Scan for the cell matching the given text and deliver its [x, y] coordinate at center. 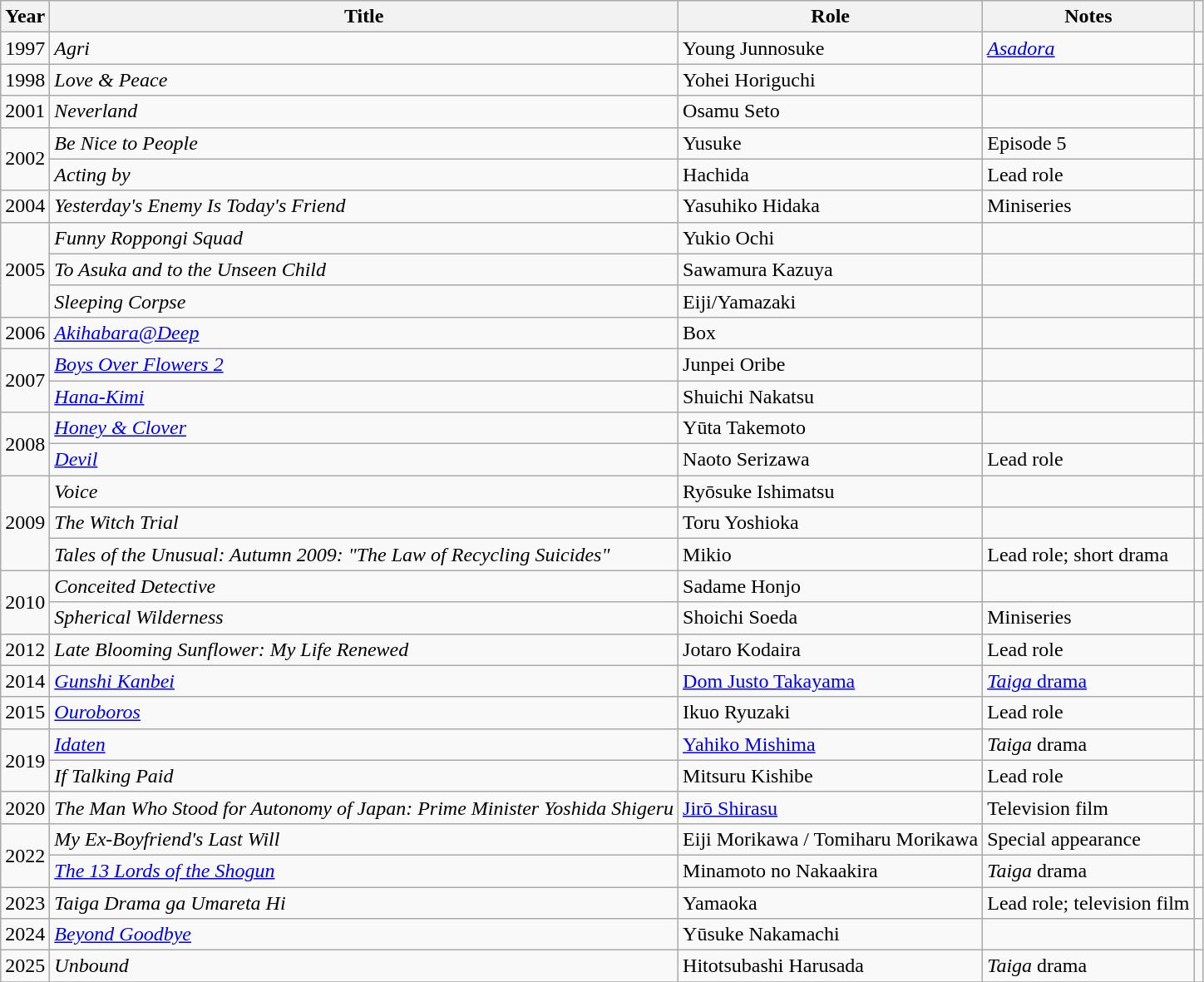
Hitotsubashi Harusada [831, 966]
Episode 5 [1088, 143]
Young Junnosuke [831, 48]
Shuichi Nakatsu [831, 397]
Television film [1088, 807]
Mitsuru Kishibe [831, 776]
Sawamura Kazuya [831, 269]
Akihabara@Deep [364, 333]
2010 [25, 602]
2006 [25, 333]
Special appearance [1088, 839]
Hachida [831, 175]
Ryōsuke Ishimatsu [831, 491]
2020 [25, 807]
Title [364, 17]
Toru Yoshioka [831, 523]
Sleeping Corpse [364, 301]
Mikio [831, 555]
Acting by [364, 175]
Naoto Serizawa [831, 460]
Late Blooming Sunflower: My Life Renewed [364, 649]
Box [831, 333]
Lead role; short drama [1088, 555]
1998 [25, 80]
The 13 Lords of the Shogun [364, 871]
Eiji Morikawa / Tomiharu Morikawa [831, 839]
Eiji/Yamazaki [831, 301]
Yahiko Mishima [831, 744]
Love & Peace [364, 80]
Spherical Wilderness [364, 618]
Jirō Shirasu [831, 807]
Dom Justo Takayama [831, 681]
Devil [364, 460]
Sadame Honjo [831, 586]
2024 [25, 935]
Lead role; television film [1088, 902]
2015 [25, 713]
The Witch Trial [364, 523]
Yūta Takemoto [831, 428]
Tales of the Unusual: Autumn 2009: "The Law of Recycling Suicides" [364, 555]
2005 [25, 269]
Honey & Clover [364, 428]
2012 [25, 649]
Gunshi Kanbei [364, 681]
Notes [1088, 17]
2009 [25, 523]
Asadora [1088, 48]
Taiga Drama ga Umareta Hi [364, 902]
Unbound [364, 966]
Agri [364, 48]
2025 [25, 966]
Beyond Goodbye [364, 935]
To Asuka and to the Unseen Child [364, 269]
2022 [25, 855]
2004 [25, 206]
Yamaoka [831, 902]
2019 [25, 760]
My Ex-Boyfriend's Last Will [364, 839]
2008 [25, 444]
Yohei Horiguchi [831, 80]
2002 [25, 159]
1997 [25, 48]
Ikuo Ryuzaki [831, 713]
Be Nice to People [364, 143]
Shoichi Soeda [831, 618]
2023 [25, 902]
Yasuhiko Hidaka [831, 206]
Funny Roppongi Squad [364, 238]
Neverland [364, 111]
Junpei Oribe [831, 364]
Osamu Seto [831, 111]
Conceited Detective [364, 586]
Yusuke [831, 143]
Role [831, 17]
Ouroboros [364, 713]
2014 [25, 681]
Hana-Kimi [364, 397]
Yesterday's Enemy Is Today's Friend [364, 206]
Yukio Ochi [831, 238]
The Man Who Stood for Autonomy of Japan: Prime Minister Yoshida Shigeru [364, 807]
2007 [25, 380]
Yūsuke Nakamachi [831, 935]
Year [25, 17]
2001 [25, 111]
Boys Over Flowers 2 [364, 364]
Jotaro Kodaira [831, 649]
Voice [364, 491]
Minamoto no Nakaakira [831, 871]
If Talking Paid [364, 776]
Idaten [364, 744]
